Extract the [x, y] coordinate from the center of the cell holding the provided text.  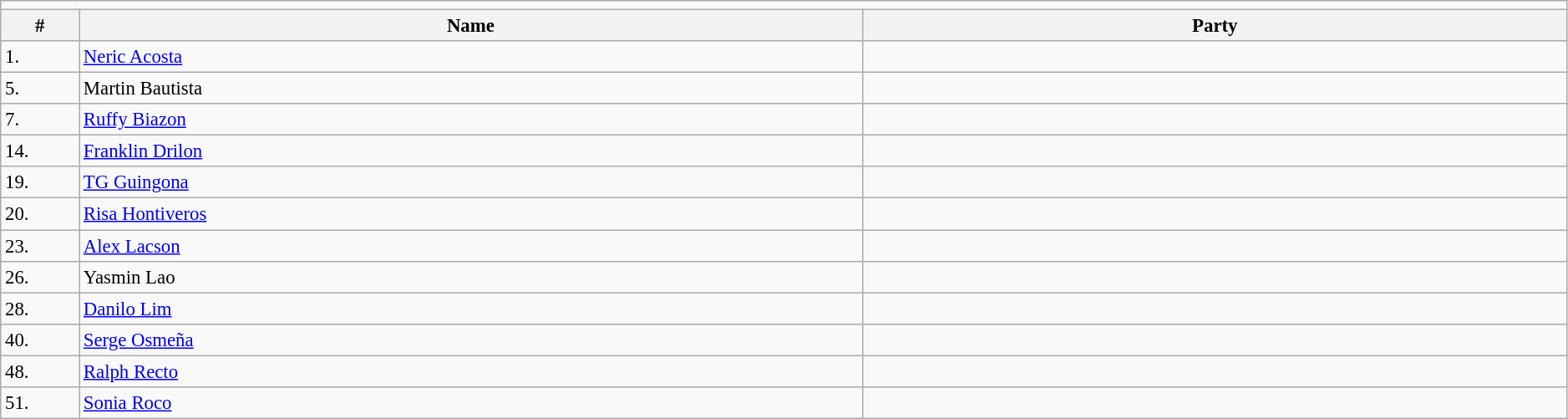
Risa Hontiveros [471, 214]
# [40, 26]
23. [40, 246]
Yasmin Lao [471, 277]
26. [40, 277]
Name [471, 26]
1. [40, 57]
28. [40, 309]
Sonia Roco [471, 403]
48. [40, 371]
Franklin Drilon [471, 151]
TG Guingona [471, 183]
40. [40, 340]
Ralph Recto [471, 371]
19. [40, 183]
Ruffy Biazon [471, 120]
Martin Bautista [471, 89]
Party [1215, 26]
Danilo Lim [471, 309]
14. [40, 151]
Alex Lacson [471, 246]
51. [40, 403]
7. [40, 120]
Serge Osmeña [471, 340]
20. [40, 214]
5. [40, 89]
Neric Acosta [471, 57]
